Return the (X, Y) coordinate for the center point of the cell that contains the specified text.  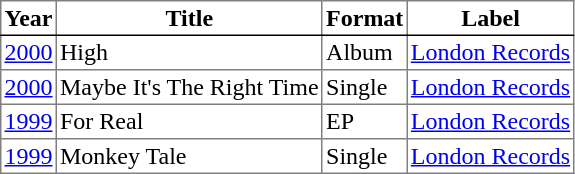
Year (29, 18)
Label (490, 18)
Format (364, 18)
Title (189, 18)
EP (364, 121)
Maybe It's The Right Time (189, 87)
Monkey Tale (189, 156)
High (189, 52)
For Real (189, 121)
Album (364, 52)
